Identify which cell holds the provided text, then report its [X, Y] central coordinate. 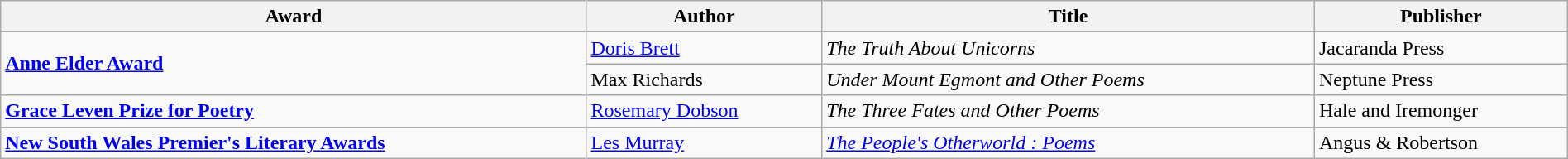
Neptune Press [1441, 79]
Max Richards [705, 79]
Under Mount Egmont and Other Poems [1068, 79]
Les Murray [705, 142]
Doris Brett [705, 48]
Hale and Iremonger [1441, 111]
Title [1068, 17]
Anne Elder Award [294, 64]
Publisher [1441, 17]
Jacaranda Press [1441, 48]
New South Wales Premier's Literary Awards [294, 142]
The Truth About Unicorns [1068, 48]
Rosemary Dobson [705, 111]
Award [294, 17]
The People's Otherworld : Poems [1068, 142]
The Three Fates and Other Poems [1068, 111]
Grace Leven Prize for Poetry [294, 111]
Author [705, 17]
Angus & Robertson [1441, 142]
